Scan for the cell matching the given text and deliver its (X, Y) coordinate at center. 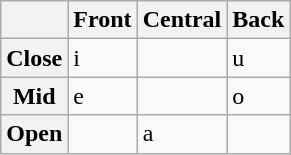
Central (182, 20)
Open (34, 134)
a (182, 134)
Back (258, 20)
Close (34, 58)
Mid (34, 96)
u (258, 58)
Front (102, 20)
i (102, 58)
o (258, 96)
e (102, 96)
